Identify which cell holds the provided text, then report its [X, Y] central coordinate. 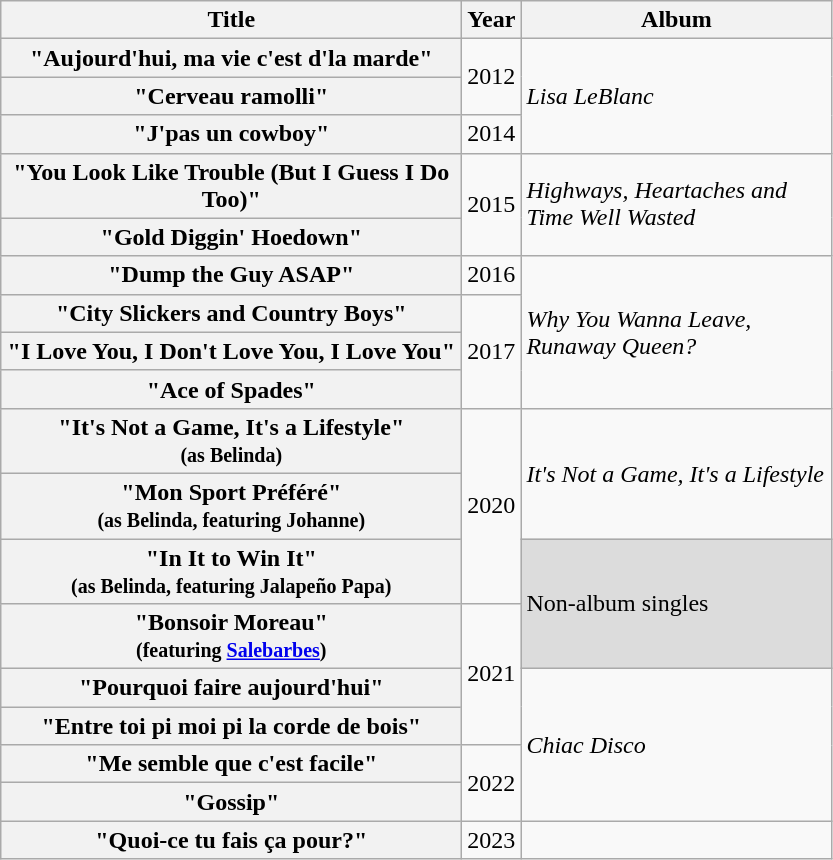
Non-album singles [676, 603]
Album [676, 20]
2016 [492, 275]
2023 [492, 840]
Highways, Heartaches and Time Well Wasted [676, 204]
2022 [492, 783]
"In It to Win It"(as Belinda, featuring Jalape​ñ​o Papa) [232, 570]
Chiac Disco [676, 745]
It's Not a Game, It's a Lifestyle [676, 473]
"Ace of Spades" [232, 389]
"I Love You, I Don't Love You, I Love You" [232, 351]
"Bonsoir Moreau"(featuring Salebarbes) [232, 636]
"Gossip" [232, 802]
Year [492, 20]
"Cerveau ramolli" [232, 96]
2017 [492, 351]
"Pourquoi faire aujourd'hui" [232, 688]
Why You Wanna Leave, Runaway Queen? [676, 332]
"Dump the Guy ASAP" [232, 275]
"Entre toi pi moi pi la corde de bois" [232, 726]
2014 [492, 134]
2021 [492, 674]
2020 [492, 506]
Title [232, 20]
"Quoi-ce tu fais ça pour?" [232, 840]
Lisa LeBlanc [676, 96]
2012 [492, 77]
"J'pas un cowboy" [232, 134]
"City Slickers and Country Boys" [232, 313]
"You Look Like Trouble (But I Guess I Do Too)" [232, 186]
"Mon Sport Préféré"(as Belinda, featuring Johanne) [232, 506]
"Gold Diggin' Hoedown" [232, 237]
2015 [492, 204]
"Aujourd'hui, ma vie c'est d'la marde" [232, 58]
"It's Not a Game, It's a Lifestyle"(as Belinda) [232, 440]
"Me semble que c'est facile" [232, 764]
